From the cell containing the given text, extract its center point as [x, y] coordinate. 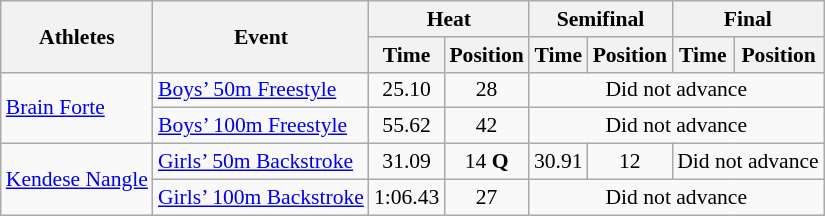
Athletes [77, 36]
14 Q [486, 162]
42 [486, 126]
Brain Forte [77, 108]
Girls’ 100m Backstroke [261, 197]
30.91 [558, 162]
Kendese Nangle [77, 180]
25.10 [406, 90]
Semifinal [600, 19]
28 [486, 90]
12 [630, 162]
31.09 [406, 162]
55.62 [406, 126]
Boys’ 100m Freestyle [261, 126]
Final [748, 19]
Heat [449, 19]
Event [261, 36]
1:06.43 [406, 197]
Boys’ 50m Freestyle [261, 90]
27 [486, 197]
Girls’ 50m Backstroke [261, 162]
